Output the [x, y] coordinate of the center of the cell containing the given text.  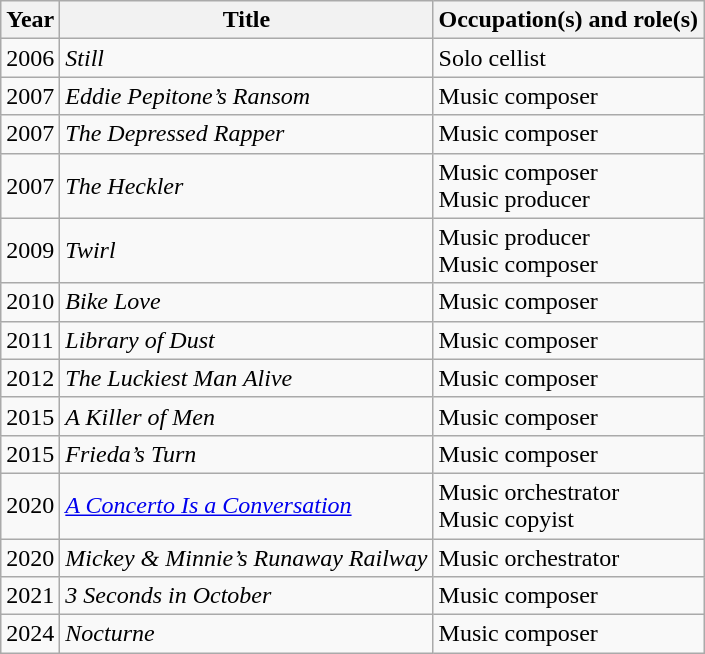
Music composerMusic producer [568, 186]
Mickey & Minnie’s Runaway Railway [246, 557]
Year [30, 20]
The Luckiest Man Alive [246, 378]
Twirl [246, 250]
Music orchestrator [568, 557]
2010 [30, 302]
A Concerto Is a Conversation [246, 506]
Bike Love [246, 302]
Frieda’s Turn [246, 454]
3 Seconds in October [246, 596]
A Killer of Men [246, 416]
2021 [30, 596]
2011 [30, 340]
Music orchestratorMusic copyist [568, 506]
Solo cellist [568, 58]
2012 [30, 378]
Occupation(s) and role(s) [568, 20]
2009 [30, 250]
Title [246, 20]
The Heckler [246, 186]
Eddie Pepitone’s Ransom [246, 96]
The Depressed Rapper [246, 134]
Music producerMusic composer [568, 250]
Nocturne [246, 634]
Library of Dust [246, 340]
2024 [30, 634]
2006 [30, 58]
Still [246, 58]
